Return the [X, Y] coordinate for the center point of the cell that contains the specified text.  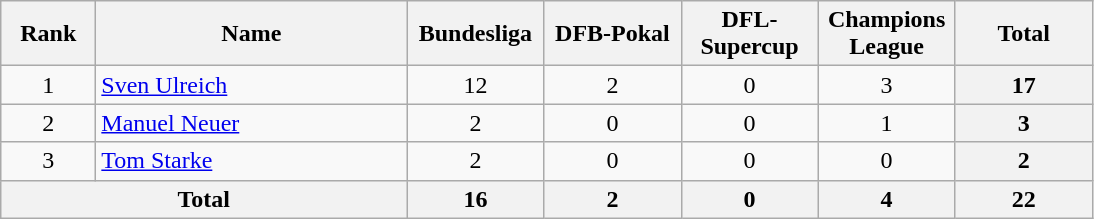
DFL-Supercup [750, 34]
17 [1024, 85]
4 [886, 199]
Bundesliga [476, 34]
16 [476, 199]
Name [252, 34]
DFB-Pokal [612, 34]
22 [1024, 199]
Sven Ulreich [252, 85]
Champions League [886, 34]
Manuel Neuer [252, 123]
Tom Starke [252, 161]
Rank [48, 34]
12 [476, 85]
